Capture the cell that displays the provided text and extract its [X, Y] central coordinate. 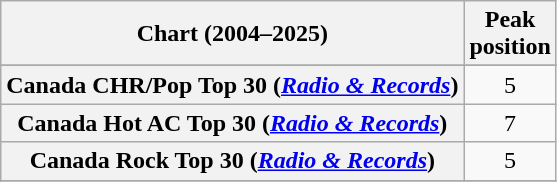
Peakposition [510, 34]
7 [510, 123]
Chart (2004–2025) [232, 34]
Canada CHR/Pop Top 30 (Radio & Records) [232, 85]
Canada Hot AC Top 30 (Radio & Records) [232, 123]
Canada Rock Top 30 (Radio & Records) [232, 161]
